Search for the cell housing the specified text and yield its (x, y) center coordinate. 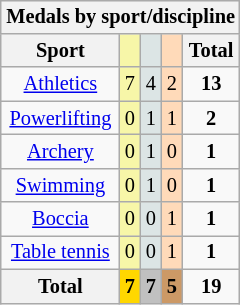
Boccia (60, 219)
Table tennis (60, 253)
13 (210, 84)
Archery (60, 152)
5 (172, 286)
Swimming (60, 185)
Athletics (60, 84)
19 (210, 286)
Sport (60, 51)
Powerlifting (60, 118)
Medals by sport/discipline (120, 17)
4 (150, 84)
